Pinpoint the cell where the given text exists, returning its (x, y) midpoint coordinate. 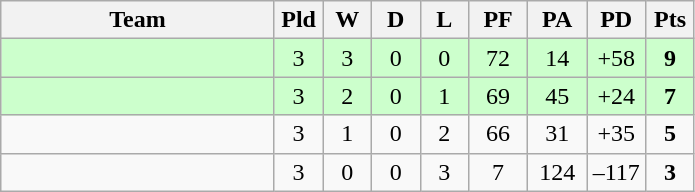
72 (498, 58)
14 (558, 58)
–117 (616, 172)
W (348, 20)
L (444, 20)
+35 (616, 134)
PA (558, 20)
Pld (298, 20)
124 (558, 172)
+24 (616, 96)
PF (498, 20)
9 (670, 58)
66 (498, 134)
Team (138, 20)
69 (498, 96)
+58 (616, 58)
Pts (670, 20)
PD (616, 20)
31 (558, 134)
45 (558, 96)
5 (670, 134)
D (396, 20)
